Return (X, Y) of the center of cell containing provided text 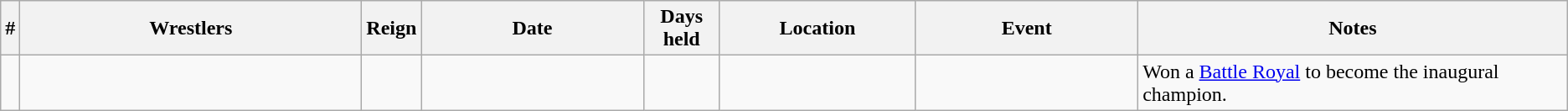
Daysheld (682, 29)
Reign (392, 29)
Location (818, 29)
Notes (1354, 29)
Wrestlers (191, 29)
Date (533, 29)
Won a Battle Royal to become the inaugural champion. (1354, 82)
# (10, 29)
Event (1027, 29)
